From the cell containing the given text, extract its center point as (x, y) coordinate. 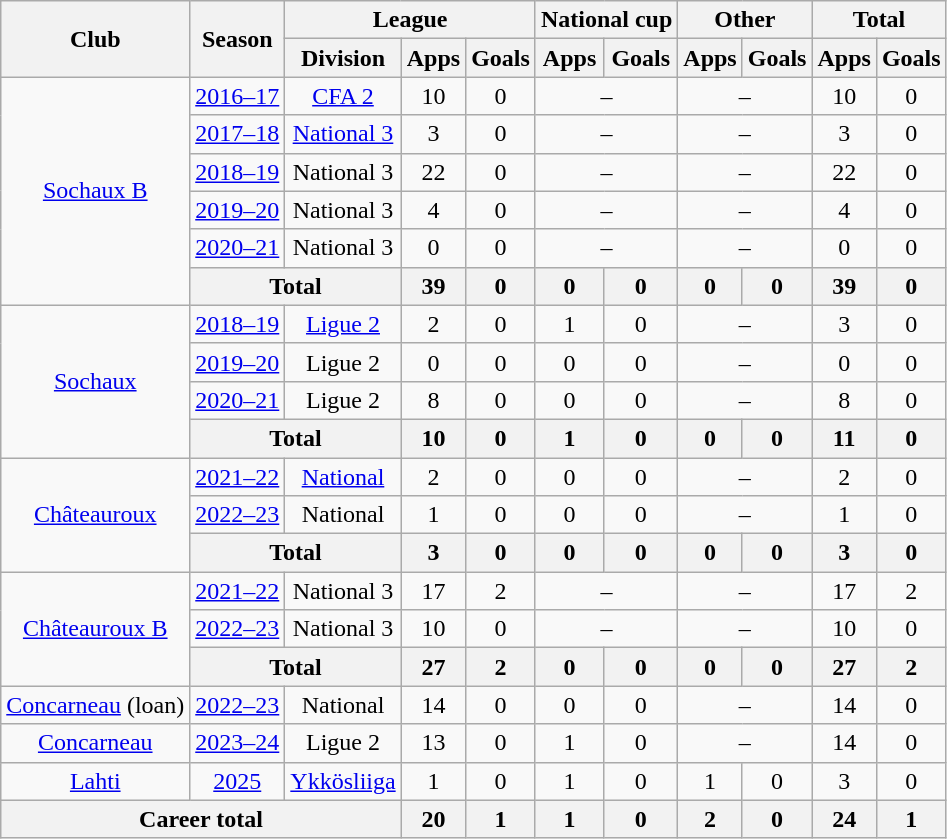
Châteauroux (96, 515)
2017–18 (238, 134)
Other (745, 20)
Ykkösliiga (343, 781)
Sochaux (96, 381)
CFA 2 (343, 96)
24 (844, 819)
National cup (606, 20)
Club (96, 39)
Concarneau (96, 743)
11 (844, 438)
13 (433, 743)
Career total (201, 819)
2023–24 (238, 743)
2025 (238, 781)
League (410, 20)
Season (238, 39)
Division (343, 58)
Concarneau (loan) (96, 705)
2016–17 (238, 96)
Lahti (96, 781)
20 (433, 819)
Châteauroux B (96, 629)
Sochaux B (96, 191)
